Identify which cell holds the provided text, then report its (x, y) central coordinate. 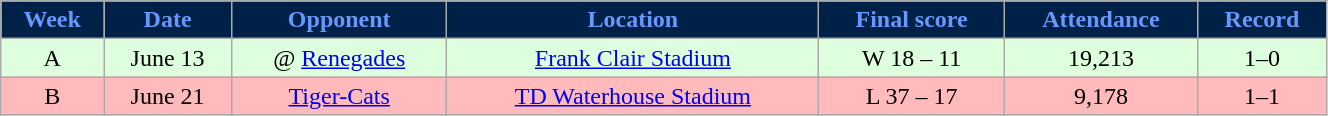
W 18 – 11 (912, 58)
Frank Clair Stadium (633, 58)
9,178 (1100, 96)
Record (1262, 20)
Opponent (340, 20)
1–0 (1262, 58)
Tiger-Cats (340, 96)
Final score (912, 20)
L 37 – 17 (912, 96)
June 21 (168, 96)
B (52, 96)
1–1 (1262, 96)
Location (633, 20)
Date (168, 20)
Week (52, 20)
TD Waterhouse Stadium (633, 96)
Attendance (1100, 20)
A (52, 58)
19,213 (1100, 58)
@ Renegades (340, 58)
June 13 (168, 58)
